Detect which cell encompasses the target text, then output its [X, Y] center coordinate. 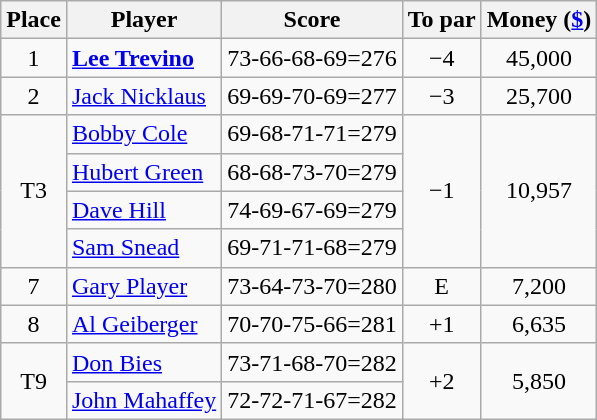
Gary Player [144, 286]
+1 [442, 324]
Don Bies [144, 362]
8 [34, 324]
To par [442, 20]
2 [34, 96]
69-68-71-71=279 [312, 134]
Score [312, 20]
−1 [442, 191]
Hubert Green [144, 172]
74-69-67-69=279 [312, 210]
+2 [442, 381]
73-64-73-70=280 [312, 286]
6,635 [539, 324]
5,850 [539, 381]
70-70-75-66=281 [312, 324]
69-71-71-68=279 [312, 248]
Lee Trevino [144, 58]
1 [34, 58]
Sam Snead [144, 248]
10,957 [539, 191]
T9 [34, 381]
Money ($) [539, 20]
John Mahaffey [144, 400]
T3 [34, 191]
Place [34, 20]
72-72-71-67=282 [312, 400]
Al Geiberger [144, 324]
73-66-68-69=276 [312, 58]
68-68-73-70=279 [312, 172]
−3 [442, 96]
73-71-68-70=282 [312, 362]
45,000 [539, 58]
Dave Hill [144, 210]
Jack Nicklaus [144, 96]
E [442, 286]
69-69-70-69=277 [312, 96]
7,200 [539, 286]
Bobby Cole [144, 134]
Player [144, 20]
−4 [442, 58]
7 [34, 286]
25,700 [539, 96]
